Provide the [X, Y] coordinate of the cell's center where the given text is located.  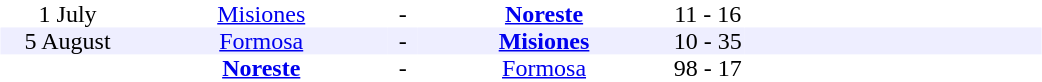
98 - 17 [708, 68]
11 - 16 [708, 14]
5 August [67, 42]
1 July [67, 14]
10 - 35 [708, 42]
